Return the (X, Y) coordinate for the center point of the cell that contains the specified text.  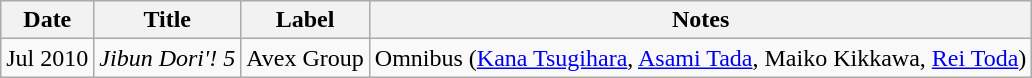
Omnibus (Kana Tsugihara, Asami Tada, Maiko Kikkawa, Rei Toda) (700, 58)
Notes (700, 20)
Title (168, 20)
Date (48, 20)
Jibun Dori'! 5 (168, 58)
Avex Group (306, 58)
Label (306, 20)
Jul 2010 (48, 58)
